Extract the (X, Y) coordinate from the center of the cell holding the provided text.  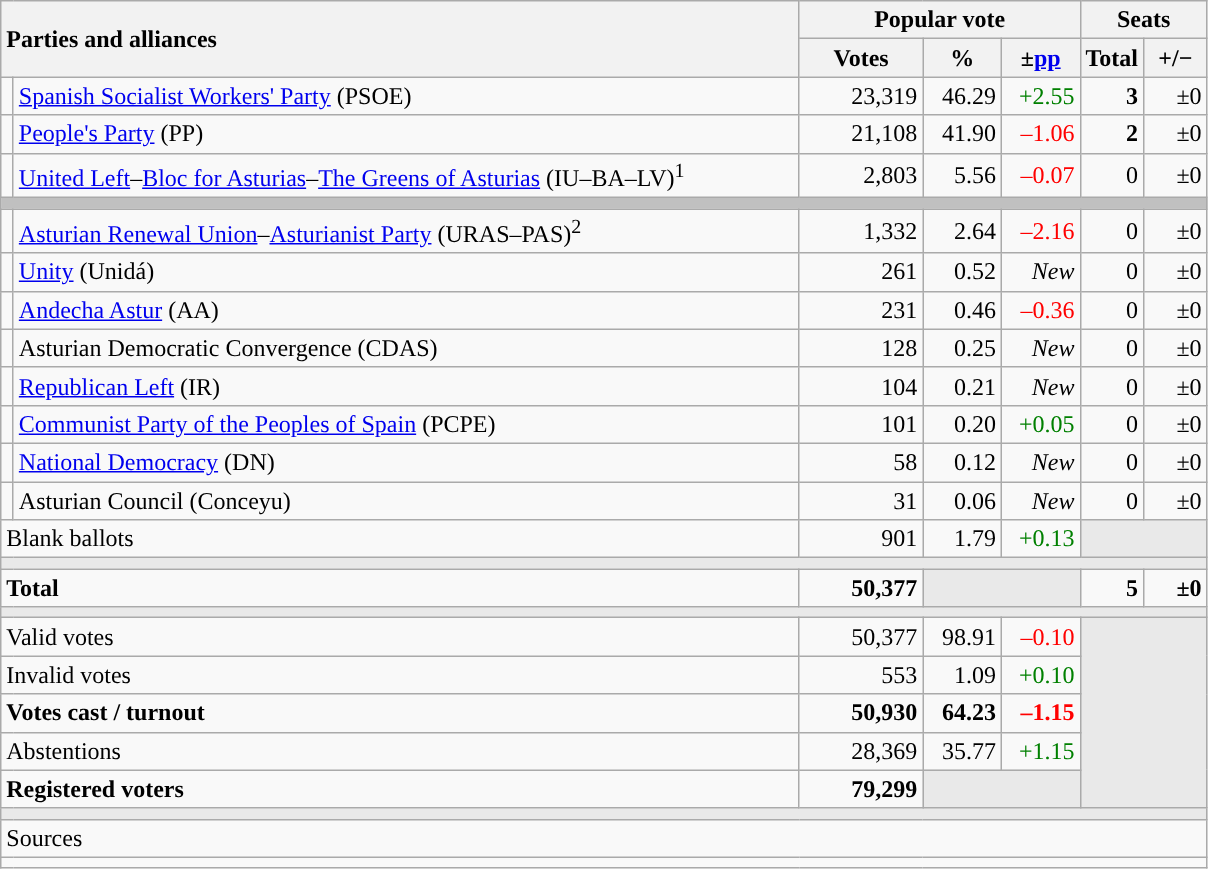
–0.36 (1040, 310)
23,319 (861, 96)
0.25 (962, 348)
% (962, 58)
Asturian Council (Conceyu) (406, 501)
National Democracy (DN) (406, 462)
Votes (861, 58)
0.46 (962, 310)
+1.15 (1040, 751)
–0.10 (1040, 637)
35.77 (962, 751)
104 (861, 386)
0.06 (962, 501)
United Left–Bloc for Asturias–The Greens of Asturias (IU–BA–LV)1 (406, 176)
Asturian Democratic Convergence (CDAS) (406, 348)
5.56 (962, 176)
101 (861, 424)
Blank ballots (400, 539)
901 (861, 539)
21,108 (861, 134)
±pp (1040, 58)
0.52 (962, 272)
Parties and alliances (400, 39)
0.20 (962, 424)
3 (1112, 96)
+0.13 (1040, 539)
Seats (1144, 20)
Spanish Socialist Workers' Party (PSOE) (406, 96)
98.91 (962, 637)
1.09 (962, 675)
46.29 (962, 96)
1.79 (962, 539)
58 (861, 462)
Votes cast / turnout (400, 713)
Valid votes (400, 637)
Registered voters (400, 789)
41.90 (962, 134)
0.12 (962, 462)
2,803 (861, 176)
+0.10 (1040, 675)
0.21 (962, 386)
79,299 (861, 789)
261 (861, 272)
50,930 (861, 713)
128 (861, 348)
–2.16 (1040, 232)
Andecha Astur (AA) (406, 310)
Invalid votes (400, 675)
231 (861, 310)
28,369 (861, 751)
Sources (604, 838)
5 (1112, 588)
+2.55 (1040, 96)
People's Party (PP) (406, 134)
–1.06 (1040, 134)
Abstentions (400, 751)
Communist Party of the Peoples of Spain (PCPE) (406, 424)
1,332 (861, 232)
Asturian Renewal Union–Asturianist Party (URAS–PAS)2 (406, 232)
553 (861, 675)
64.23 (962, 713)
Unity (Unidá) (406, 272)
+/− (1176, 58)
2 (1112, 134)
Republican Left (IR) (406, 386)
2.64 (962, 232)
Popular vote (940, 20)
–1.15 (1040, 713)
31 (861, 501)
+0.05 (1040, 424)
–0.07 (1040, 176)
